Output the (x, y) coordinate of the center of the cell containing the given text.  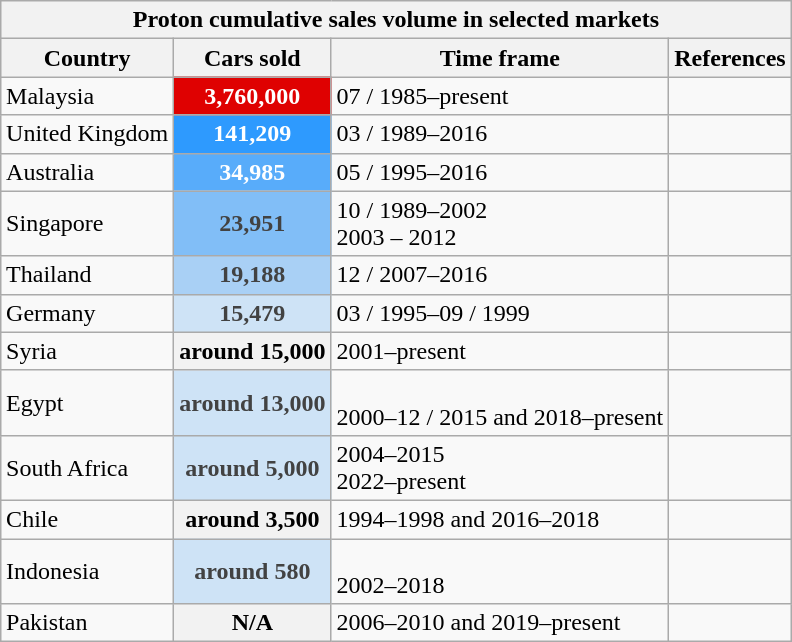
around 3,500 (252, 519)
Syria (88, 351)
19,188 (252, 275)
Cars sold (252, 58)
around 5,000 (252, 468)
around 13,000 (252, 402)
12 / 2007–2016 (500, 275)
34,985 (252, 172)
2002–2018 (500, 570)
15,479 (252, 313)
05 / 1995–2016 (500, 172)
2006–2010 and 2019–present (500, 623)
Malaysia (88, 96)
Country (88, 58)
Thailand (88, 275)
United Kingdom (88, 134)
1994–1998 and 2016–2018 (500, 519)
Singapore (88, 224)
07 / 1985–present (500, 96)
2004–20152022–present (500, 468)
around 15,000 (252, 351)
Indonesia (88, 570)
Germany (88, 313)
141,209 (252, 134)
Pakistan (88, 623)
Time frame (500, 58)
Proton cumulative sales volume in selected markets (396, 20)
Chile (88, 519)
Australia (88, 172)
References (730, 58)
10 / 1989–20022003 – 2012 (500, 224)
23,951 (252, 224)
2000–12 / 2015 and 2018–present (500, 402)
N/A (252, 623)
around 580 (252, 570)
South Africa (88, 468)
3,760,000 (252, 96)
03 / 1995–09 / 1999 (500, 313)
03 / 1989–2016 (500, 134)
2001–present (500, 351)
Egypt (88, 402)
